Provide the (x, y) coordinate of the cell's center where the given text is located.  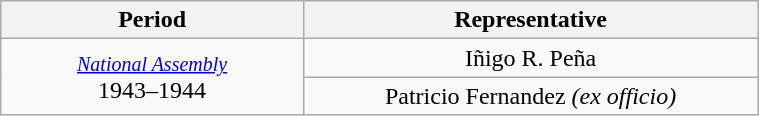
Iñigo R. Peña (530, 58)
Patricio Fernandez (ex officio) (530, 96)
National Assembly1943–1944 (152, 77)
Representative (530, 20)
Period (152, 20)
